Determine the (x, y) coordinate at the center of the cell enclosing the given text.  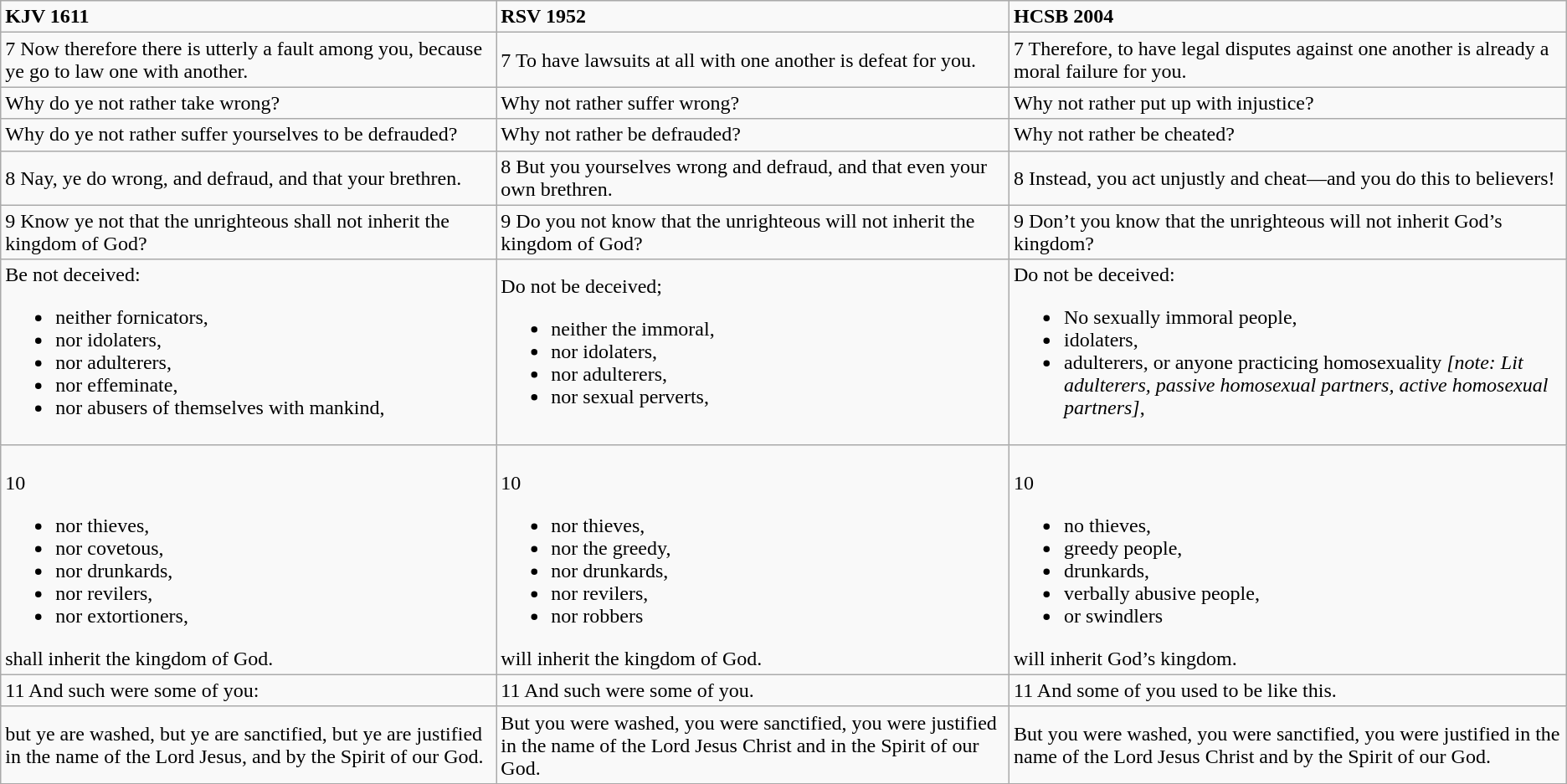
Be not deceived:neither fornicators,nor idolaters,nor adulterers,nor effeminate,nor abusers of themselves with mankind, (249, 351)
Why not rather be cheated? (1287, 135)
10nor thieves,nor the greedy,nor drunkards,nor revilers,nor robberswill inherit the kingdom of God. (753, 559)
10nor thieves,nor covetous,nor drunkards,nor revilers,nor extortioners,shall inherit the kingdom of God. (249, 559)
Why not rather be defrauded? (753, 135)
10no thieves,greedy people,drunkards,verbally abusive people,or swindlerswill inherit God’s kingdom. (1287, 559)
9 Don’t you know that the unrighteous will not inherit God’s kingdom? (1287, 233)
RSV 1952 (753, 17)
Why do ye not rather suffer yourselves to be defrauded? (249, 135)
HCSB 2004 (1287, 17)
Do not be deceived;neither the immoral,nor idolaters,nor adulterers,nor sexual perverts, (753, 351)
8 But you yourselves wrong and defraud, and that even your own brethren. (753, 177)
8 Nay, ye do wrong, and defraud, and that your brethren. (249, 177)
Why not rather suffer wrong? (753, 103)
Why not rather put up with injustice? (1287, 103)
Why do ye not rather take wrong? (249, 103)
But you were washed, you were sanctified, you were justified in the name of the Lord Jesus Christ and in the Spirit of our God. (753, 745)
11 And such were some of you. (753, 690)
7 Therefore, to have legal disputes against one another is already a moral failure for you. (1287, 60)
9 Know ye not that the unrighteous shall not inherit the kingdom of God? (249, 233)
But you were washed, you were sanctified, you were justified in the name of the Lord Jesus Christ and by the Spirit of our God. (1287, 745)
8 Instead, you act unjustly and cheat—and you do this to believers! (1287, 177)
7 To have lawsuits at all with one another is defeat for you. (753, 60)
11 And such were some of you: (249, 690)
KJV 1611 (249, 17)
but ye are washed, but ye are sanctified, but ye are justified in the name of the Lord Jesus, and by the Spirit of our God. (249, 745)
9 Do you not know that the unrighteous will not inherit the kingdom of God? (753, 233)
7 Now therefore there is utterly a fault among you, because ye go to law one with another. (249, 60)
11 And some of you used to be like this. (1287, 690)
